Locate the cell with the specified text and output its [x, y] center coordinate. 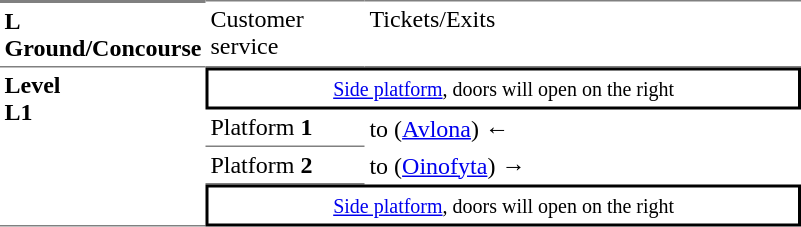
to (Oinofyta) → [583, 166]
Platform 2 [286, 166]
Customer service [286, 34]
LevelL1 [103, 148]
LGround/Concourse [103, 34]
Tickets/Exits [583, 34]
Platform 1 [286, 129]
to (Avlona) ← [583, 129]
